Return [x, y] of the center of cell containing provided text 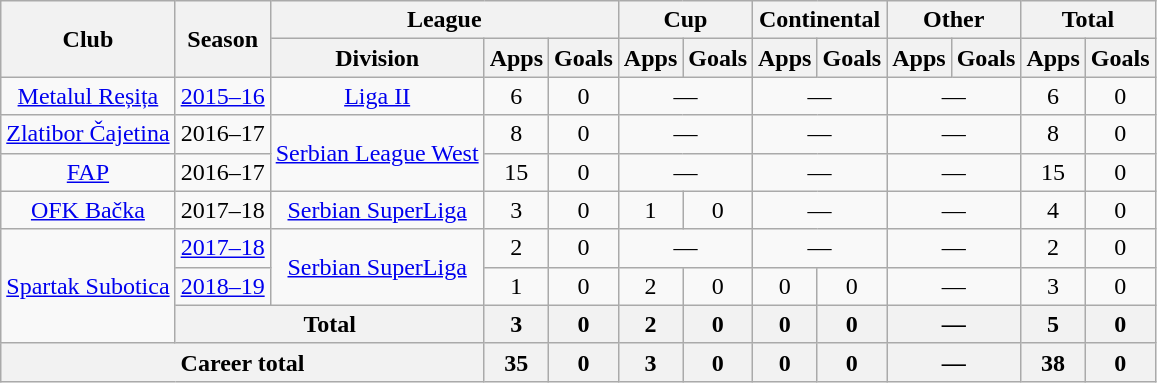
Metalul Reșița [88, 96]
FAP [88, 172]
Cup [685, 20]
2015–16 [222, 96]
Career total [242, 362]
OFK Bačka [88, 210]
35 [516, 362]
Liga II [377, 96]
League [444, 20]
Zlatibor Čajetina [88, 134]
4 [1053, 210]
Club [88, 39]
38 [1053, 362]
2018–19 [222, 286]
Continental [820, 20]
Other [954, 20]
Spartak Subotica [88, 286]
Division [377, 58]
Serbian League West [377, 153]
5 [1053, 324]
Season [222, 39]
